Extract the (X, Y) coordinate from the center of the cell holding the provided text.  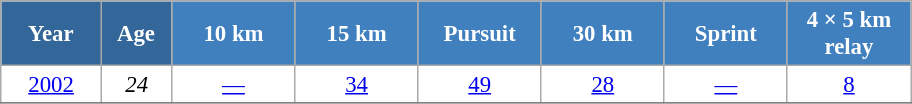
49 (480, 85)
Age (136, 34)
Pursuit (480, 34)
10 km (234, 34)
34 (356, 85)
Year (52, 34)
8 (848, 85)
24 (136, 85)
4 × 5 km relay (848, 34)
15 km (356, 34)
28 (602, 85)
2002 (52, 85)
30 km (602, 34)
Sprint (726, 34)
